Find where the given text appears and provide that cell's center as [X, Y] coordinate. 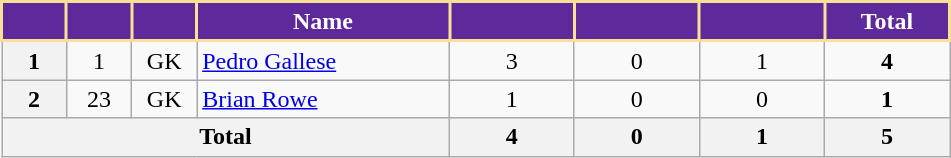
5 [886, 137]
Pedro Gallese [324, 60]
Brian Rowe [324, 99]
3 [512, 60]
Name [324, 22]
2 [34, 99]
23 [100, 99]
